Capture the cell that displays the provided text and extract its [X, Y] central coordinate. 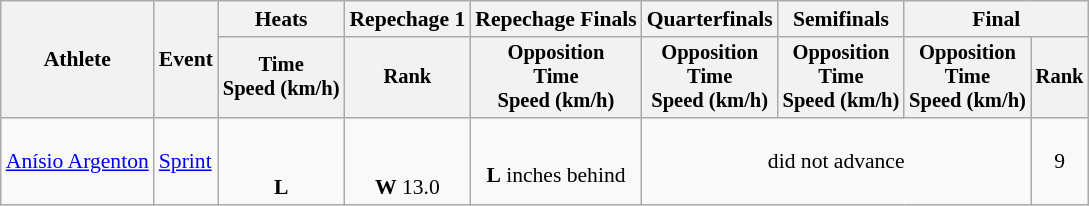
Anísio Argenton [78, 162]
9 [1060, 162]
Heats [282, 19]
TimeSpeed (km/h) [282, 78]
did not advance [836, 162]
Repechage Finals [556, 19]
Quarterfinals [710, 19]
L [282, 162]
L inches behind [556, 162]
Event [186, 60]
W 13.0 [407, 162]
Sprint [186, 162]
Athlete [78, 60]
Final [996, 19]
Repechage 1 [407, 19]
Semifinals [842, 19]
